For the text-containing cell, return its midpoint in (X, Y) coordinate format. 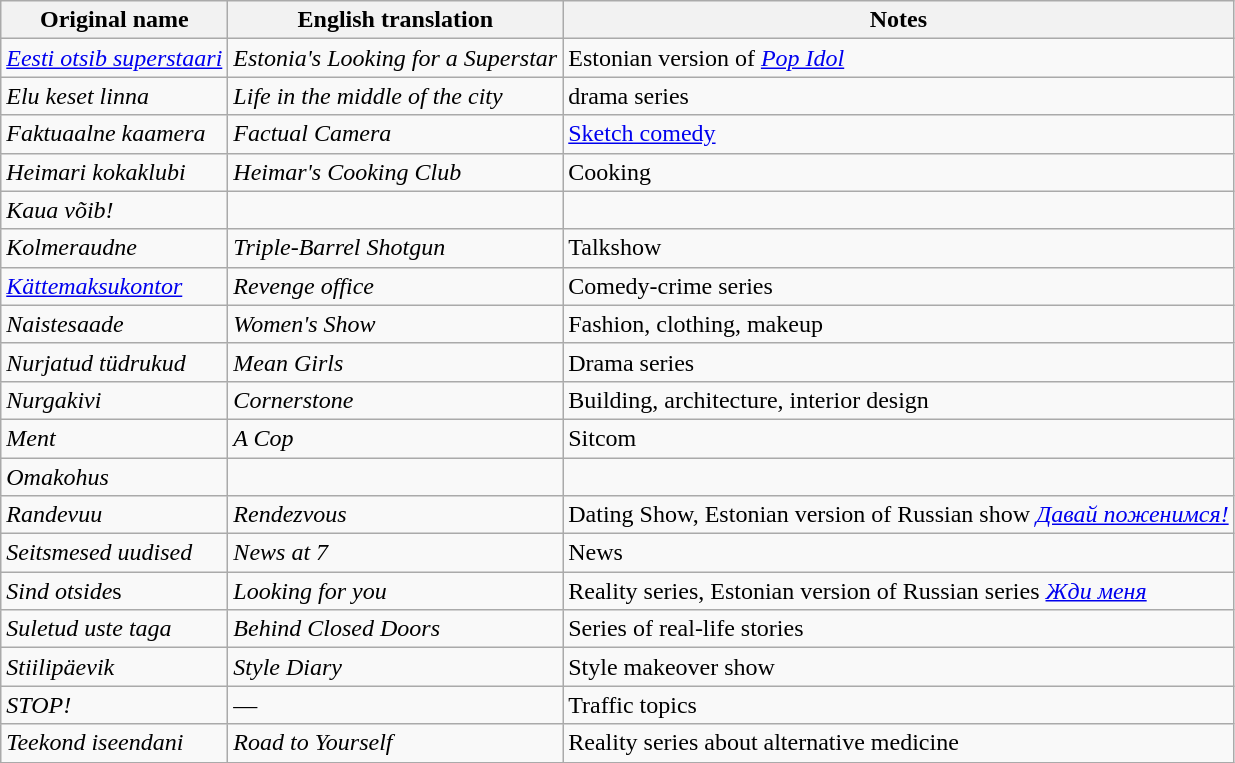
Mean Girls (396, 362)
Rendezvous (396, 515)
News at 7 (396, 553)
Estonia's Looking for a Superstar (396, 58)
Reality series about alternative medicine (898, 743)
Cornerstone (396, 400)
Randevuu (114, 515)
Style Diary (396, 667)
Eesti otsib superstaari (114, 58)
Estonian version of Pop Idol (898, 58)
News (898, 553)
Style makeover show (898, 667)
drama series (898, 96)
Talkshow (898, 248)
Notes (898, 20)
Elu keset linna (114, 96)
Kolmeraudne (114, 248)
Ment (114, 438)
— (396, 705)
Naistesaade (114, 324)
Kättemaksukontor (114, 286)
Building, architecture, interior design (898, 400)
Triple-Barrel Shotgun (396, 248)
Series of real-life stories (898, 629)
Sketch comedy (898, 134)
Kaua võib! (114, 210)
Nurgakivi (114, 400)
Women's Show (396, 324)
Stiilipäevik (114, 667)
Traffic topics (898, 705)
Factual Camera (396, 134)
Teekond iseendani (114, 743)
Reality series, Estonian version of Russian series Жди меня (898, 591)
Heimar's Cooking Club (396, 172)
Revenge office (396, 286)
Faktuaalne kaamera (114, 134)
STOP! (114, 705)
Heimari kokaklubi (114, 172)
Sind otsides (114, 591)
A Cop (396, 438)
Drama series (898, 362)
Sitcom (898, 438)
Cooking (898, 172)
Life in the middle of the city (396, 96)
Omakohus (114, 477)
Dating Show, Estonian version of Russian show Давай поженимся! (898, 515)
English translation (396, 20)
Fashion, clothing, makeup (898, 324)
Original name (114, 20)
Suletud uste taga (114, 629)
Road to Yourself (396, 743)
Comedy-crime series (898, 286)
Behind Closed Doors (396, 629)
Nurjatud tüdrukud (114, 362)
Looking for you (396, 591)
Seitsmesed uudised (114, 553)
